Search for the cell housing the specified text and yield its [X, Y] center coordinate. 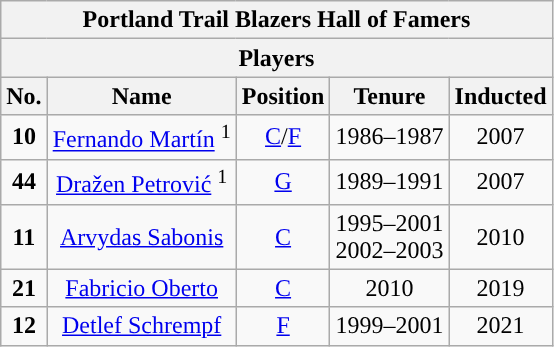
No. [24, 96]
1995–20012002–2003 [390, 236]
1986–1987 [390, 138]
Fabricio Oberto [142, 288]
C/F [283, 138]
F [283, 326]
2021 [500, 326]
2019 [500, 288]
44 [24, 182]
Inducted [500, 96]
Name [142, 96]
Portland Trail Blazers Hall of Famers [276, 20]
Fernando Martín 1 [142, 138]
Dražen Petrović 1 [142, 182]
1989–1991 [390, 182]
Detlef Schrempf [142, 326]
Tenure [390, 96]
21 [24, 288]
11 [24, 236]
Arvydas Sabonis [142, 236]
Position [283, 96]
G [283, 182]
Players [276, 58]
12 [24, 326]
10 [24, 138]
1999–2001 [390, 326]
